Pinpoint the cell where the given text exists, returning its (x, y) midpoint coordinate. 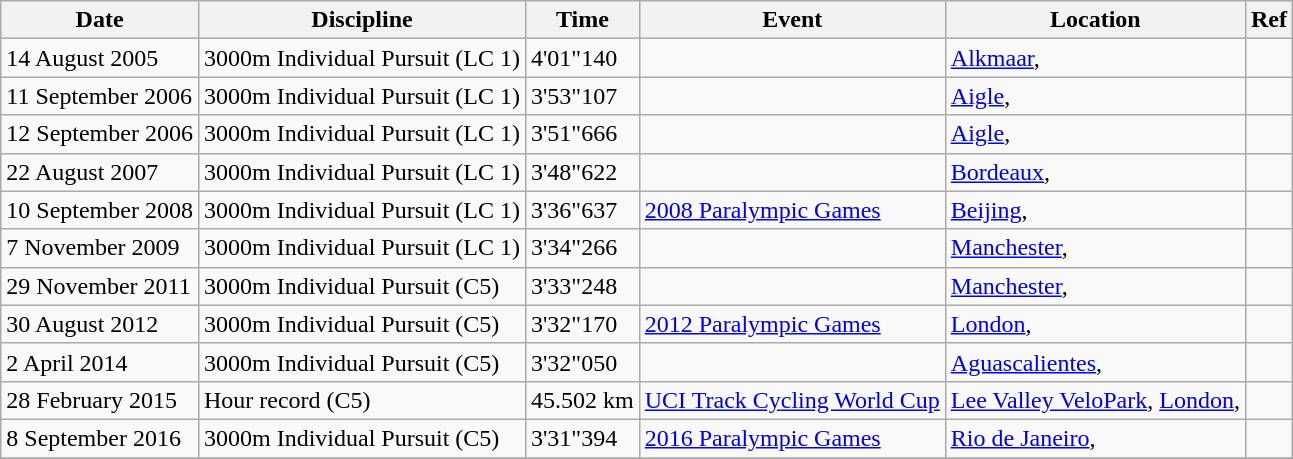
22 August 2007 (100, 172)
3'34"266 (582, 248)
10 September 2008 (100, 210)
Time (582, 20)
Bordeaux, (1095, 172)
UCI Track Cycling World Cup (792, 400)
Location (1095, 20)
Rio de Janeiro, (1095, 438)
28 February 2015 (100, 400)
3'31"394 (582, 438)
3'36"637 (582, 210)
3'32"170 (582, 324)
3'33"248 (582, 286)
Ref (1268, 20)
2016 Paralympic Games (792, 438)
14 August 2005 (100, 58)
Date (100, 20)
Event (792, 20)
7 November 2009 (100, 248)
3'51"666 (582, 134)
12 September 2006 (100, 134)
2 April 2014 (100, 362)
Aguascalientes, (1095, 362)
3'53"107 (582, 96)
Lee Valley VeloPark, London, (1095, 400)
London, (1095, 324)
3'32"050 (582, 362)
45.502 km (582, 400)
8 September 2016 (100, 438)
Beijing, (1095, 210)
2008 Paralympic Games (792, 210)
2012 Paralympic Games (792, 324)
30 August 2012 (100, 324)
4'01"140 (582, 58)
Alkmaar, (1095, 58)
Hour record (C5) (362, 400)
Discipline (362, 20)
11 September 2006 (100, 96)
29 November 2011 (100, 286)
3'48"622 (582, 172)
